Detect which cell encompasses the target text, then output its (X, Y) center coordinate. 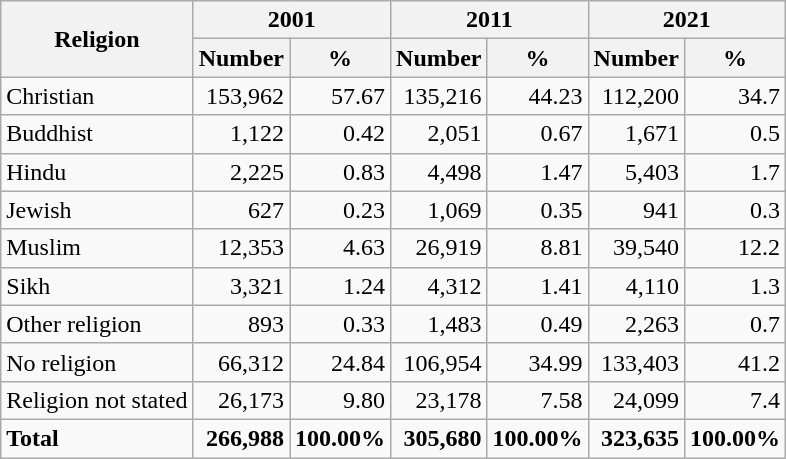
2,051 (439, 134)
2021 (686, 20)
2,263 (636, 324)
9.80 (340, 400)
0.35 (538, 210)
2011 (490, 20)
Jewish (97, 210)
Religion not stated (97, 400)
Hindu (97, 172)
0.49 (538, 324)
2,225 (241, 172)
Muslim (97, 248)
627 (241, 210)
39,540 (636, 248)
Total (97, 438)
1.47 (538, 172)
34.99 (538, 362)
Other religion (97, 324)
0.7 (734, 324)
893 (241, 324)
Christian (97, 96)
112,200 (636, 96)
34.7 (734, 96)
23,178 (439, 400)
305,680 (439, 438)
1.3 (734, 286)
0.42 (340, 134)
Sikh (97, 286)
1,069 (439, 210)
Buddhist (97, 134)
1.7 (734, 172)
5,403 (636, 172)
26,173 (241, 400)
No religion (97, 362)
153,962 (241, 96)
Religion (97, 39)
1.41 (538, 286)
1.24 (340, 286)
323,635 (636, 438)
24,099 (636, 400)
0.5 (734, 134)
0.67 (538, 134)
4.63 (340, 248)
0.83 (340, 172)
0.3 (734, 210)
44.23 (538, 96)
1,483 (439, 324)
12,353 (241, 248)
26,919 (439, 248)
135,216 (439, 96)
1,122 (241, 134)
0.33 (340, 324)
12.2 (734, 248)
41.2 (734, 362)
7.58 (538, 400)
24.84 (340, 362)
4,312 (439, 286)
66,312 (241, 362)
0.23 (340, 210)
4,110 (636, 286)
4,498 (439, 172)
941 (636, 210)
7.4 (734, 400)
2001 (292, 20)
1,671 (636, 134)
8.81 (538, 248)
57.67 (340, 96)
106,954 (439, 362)
3,321 (241, 286)
266,988 (241, 438)
133,403 (636, 362)
